Pinpoint the cell where the given text exists, returning its (x, y) midpoint coordinate. 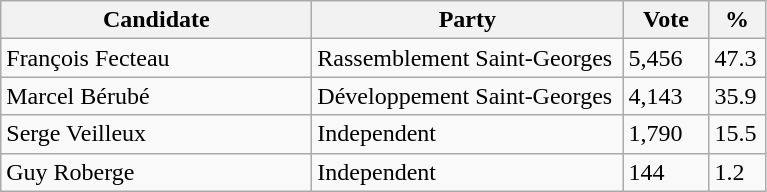
144 (666, 172)
Développement Saint-Georges (468, 96)
François Fecteau (156, 58)
1.2 (737, 172)
47.3 (737, 58)
1,790 (666, 134)
35.9 (737, 96)
4,143 (666, 96)
Marcel Bérubé (156, 96)
Rassemblement Saint-Georges (468, 58)
Party (468, 20)
Vote (666, 20)
Serge Veilleux (156, 134)
% (737, 20)
Candidate (156, 20)
5,456 (666, 58)
Guy Roberge (156, 172)
15.5 (737, 134)
